Locate the cell with the specified text and output its (X, Y) center coordinate. 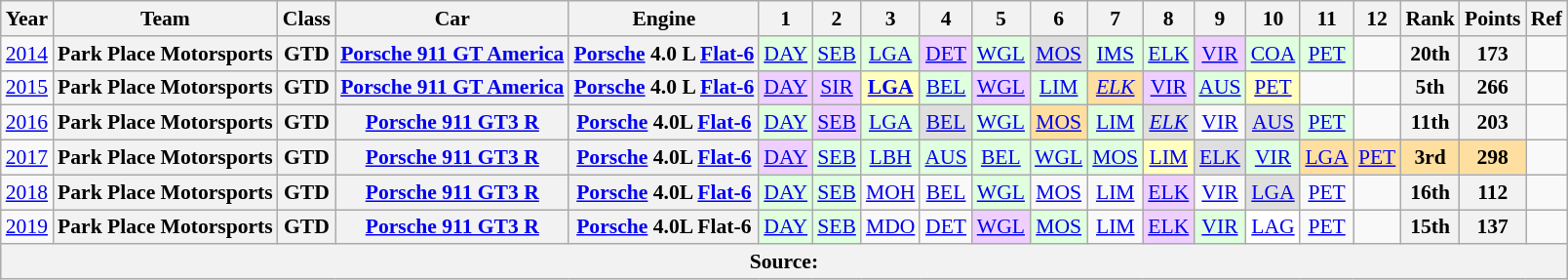
IMS (1116, 54)
LAG (1274, 227)
Ref (1547, 19)
137 (1493, 227)
11th (1430, 123)
15th (1430, 227)
Year (27, 19)
2017 (27, 158)
SIR (837, 88)
Points (1493, 19)
3rd (1430, 158)
173 (1493, 54)
Class (306, 19)
2019 (27, 227)
LBH (891, 158)
203 (1493, 123)
2014 (27, 54)
Engine (663, 19)
2018 (27, 192)
16th (1430, 192)
COA (1274, 54)
2 (837, 19)
4 (946, 19)
3 (891, 19)
Team (166, 19)
Car (452, 19)
10 (1274, 19)
5 (1000, 19)
6 (1059, 19)
9 (1219, 19)
MDO (891, 227)
20th (1430, 54)
8 (1168, 19)
12 (1377, 19)
MOH (891, 192)
11 (1326, 19)
2016 (27, 123)
5th (1430, 88)
Rank (1430, 19)
7 (1116, 19)
298 (1493, 158)
112 (1493, 192)
266 (1493, 88)
Source: (784, 262)
1 (786, 19)
2015 (27, 88)
